Return the [x, y] coordinate for the center point of the cell that contains the specified text.  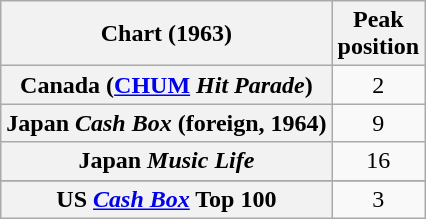
US Cash Box Top 100 [166, 199]
9 [378, 123]
2 [378, 85]
Chart (1963) [166, 34]
16 [378, 161]
Canada (CHUM Hit Parade) [166, 85]
Japan Cash Box (foreign, 1964) [166, 123]
Peakposition [378, 34]
3 [378, 199]
Japan Music Life [166, 161]
